Search for the cell housing the specified text and yield its [x, y] center coordinate. 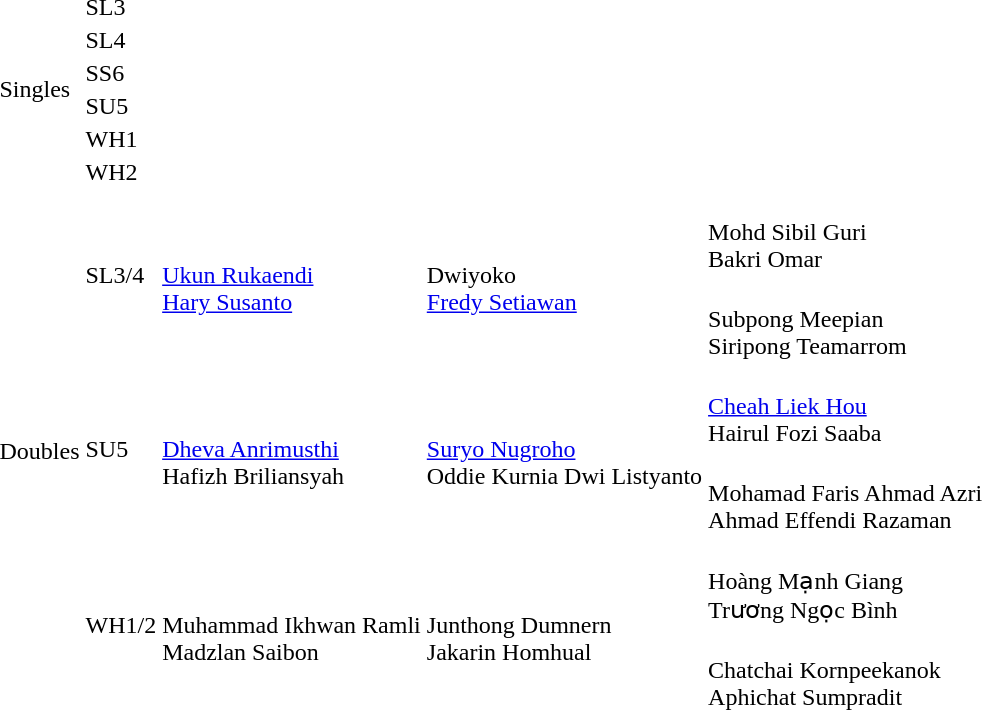
SS6 [121, 73]
Ukun RukaendiHary Susanto [292, 276]
Suryo NugrohoOddie Kurnia Dwi Listyanto [564, 450]
WH1 [121, 139]
DwiyokoFredy Setiawan [564, 276]
Dheva AnrimusthiHafizh Briliansyah [292, 450]
SL3/4 [121, 276]
WH2 [121, 172]
SL4 [121, 40]
